Capture the cell that displays the provided text and extract its (X, Y) central coordinate. 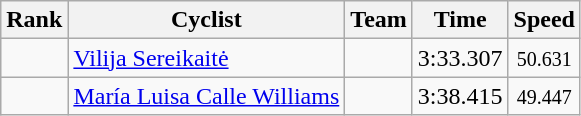
Team (379, 20)
3:38.415 (460, 96)
50.631 (544, 58)
Cyclist (206, 20)
3:33.307 (460, 58)
Speed (544, 20)
Vilija Sereikaitė (206, 58)
49.447 (544, 96)
María Luisa Calle Williams (206, 96)
Time (460, 20)
Rank (34, 20)
